Scan for the cell matching the given text and deliver its (x, y) coordinate at center. 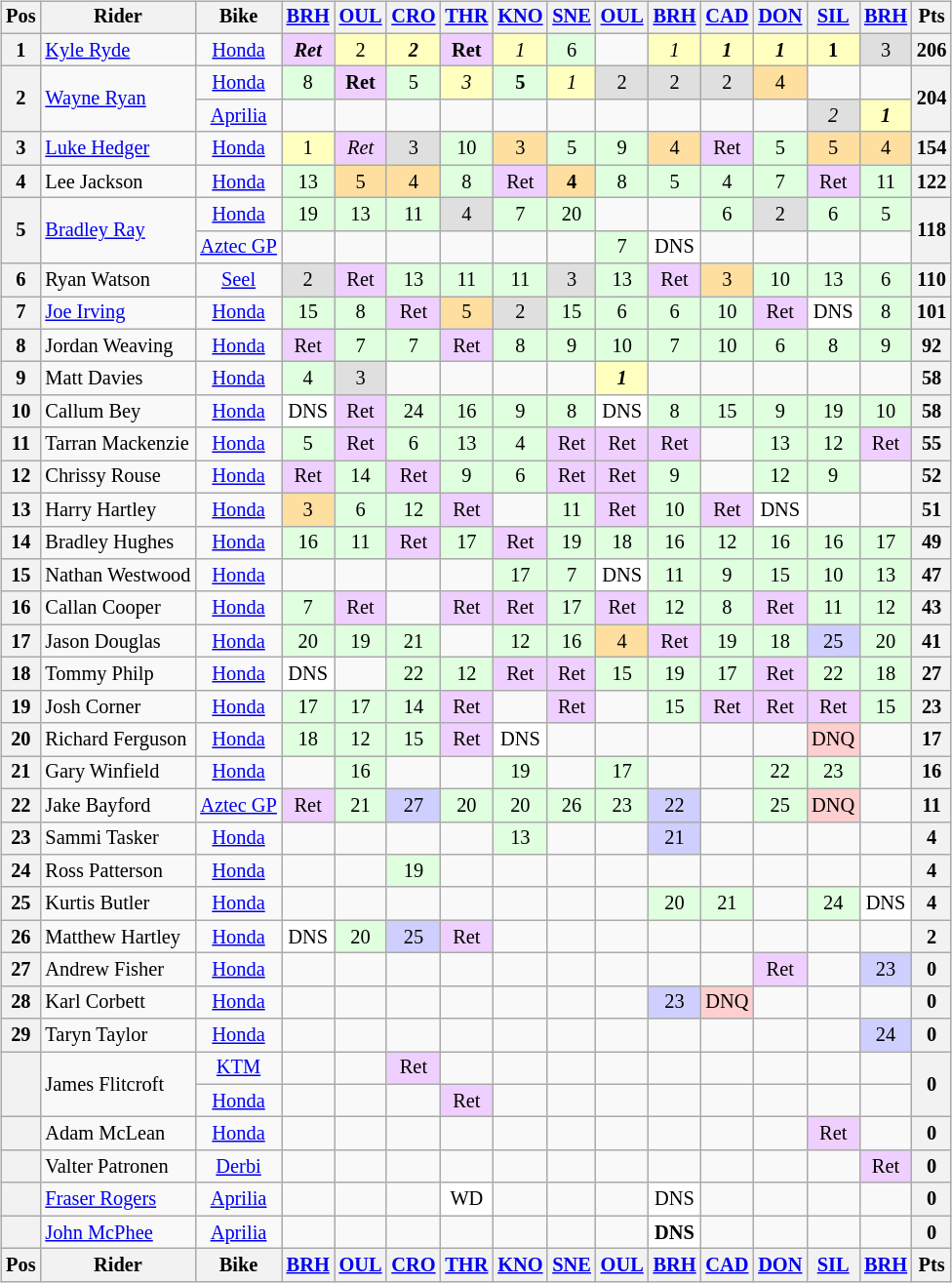
101 (932, 313)
Luke Hedger (117, 148)
James Flitcroft (117, 1085)
Richard Ferguson (117, 740)
Kyle Ryde (117, 50)
122 (932, 181)
118 (932, 230)
43 (932, 608)
154 (932, 148)
Ross Patterson (117, 871)
47 (932, 576)
52 (932, 477)
KTM (238, 1068)
51 (932, 509)
Tarran Mackenzie (117, 444)
Fraser Rogers (117, 1199)
Bradley Hughes (117, 542)
Callan Cooper (117, 608)
Taryn Taylor (117, 1035)
Joe Irving (117, 313)
28 (20, 1002)
Nathan Westwood (117, 576)
Seel (238, 280)
Bradley Ray (117, 230)
Lee Jackson (117, 181)
Kurtis Butler (117, 903)
Matthew Hartley (117, 937)
41 (932, 641)
92 (932, 345)
110 (932, 280)
Derbi (238, 1167)
WD (466, 1199)
Tommy Philp (117, 674)
29 (20, 1035)
Sammi Tasker (117, 838)
Jake Bayford (117, 805)
John McPhee (117, 1232)
Ryan Watson (117, 280)
Gary Winfield (117, 773)
Jason Douglas (117, 641)
55 (932, 444)
204 (932, 100)
Valter Patronen (117, 1167)
Jordan Weaving (117, 345)
Adam McLean (117, 1134)
49 (932, 542)
Karl Corbett (117, 1002)
Andrew Fisher (117, 970)
Wayne Ryan (117, 100)
Josh Corner (117, 706)
Matt Davies (117, 379)
Harry Hartley (117, 509)
Callum Bey (117, 412)
Chrissy Rouse (117, 477)
206 (932, 50)
